Locate the cell with the specified text and output its [X, Y] center coordinate. 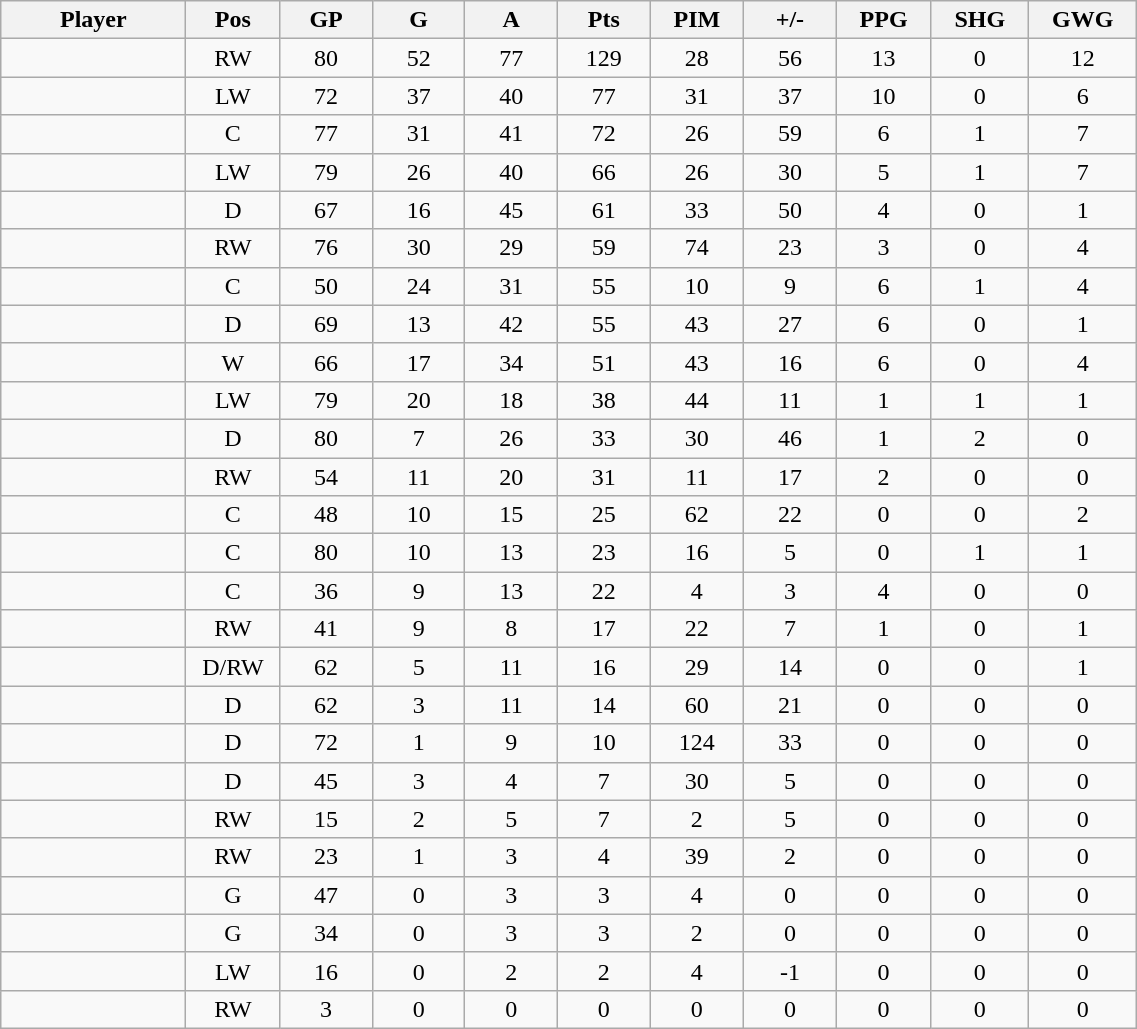
67 [326, 210]
25 [604, 515]
PPG [884, 20]
39 [697, 857]
A [512, 20]
51 [604, 362]
74 [697, 248]
8 [512, 629]
60 [697, 705]
54 [326, 477]
21 [790, 705]
PIM [697, 20]
44 [697, 400]
D/RW [233, 667]
124 [697, 743]
48 [326, 515]
42 [512, 324]
SHG [980, 20]
56 [790, 58]
47 [326, 895]
12 [1083, 58]
36 [326, 591]
-1 [790, 971]
28 [697, 58]
18 [512, 400]
Player [94, 20]
129 [604, 58]
W [233, 362]
46 [790, 438]
24 [418, 286]
52 [418, 58]
76 [326, 248]
Pts [604, 20]
61 [604, 210]
+/- [790, 20]
GWG [1083, 20]
Pos [233, 20]
38 [604, 400]
GP [326, 20]
27 [790, 324]
69 [326, 324]
